Pinpoint the cell where the given text exists, returning its (x, y) midpoint coordinate. 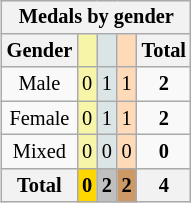
Mixed (40, 152)
Gender (40, 51)
Female (40, 118)
4 (164, 185)
Medals by gender (96, 17)
Male (40, 84)
